Scan for the cell matching the given text and deliver its (X, Y) coordinate at center. 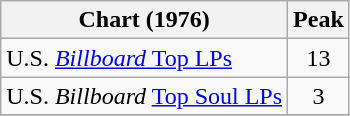
Peak (319, 20)
Chart (1976) (144, 20)
U.S. Billboard Top LPs (144, 58)
U.S. Billboard Top Soul LPs (144, 96)
13 (319, 58)
3 (319, 96)
